Provide the (x, y) coordinate of the cell's center where the given text is located.  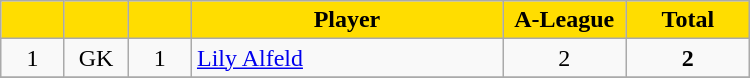
Player (346, 20)
GK (96, 58)
Total (688, 20)
Lily Alfeld (346, 58)
A-League (564, 20)
